Determine the [X, Y] coordinate at the center of the cell enclosing the given text.  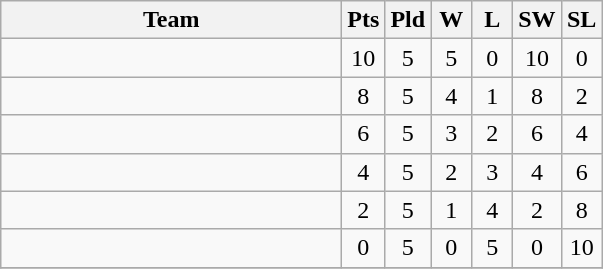
Team [172, 20]
Pld [408, 20]
SL [582, 20]
W [452, 20]
Pts [364, 20]
L [492, 20]
SW [537, 20]
